Extract the (X, Y) coordinate from the center of the cell holding the provided text.  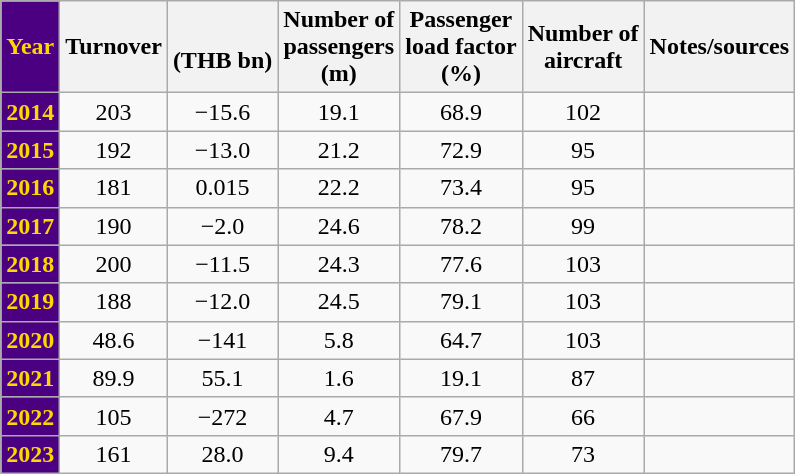
28.0 (222, 454)
79.7 (461, 454)
0.015 (222, 188)
−13.0 (222, 150)
192 (114, 150)
24.5 (339, 302)
Notes/sources (720, 47)
2018 (30, 264)
64.7 (461, 340)
−272 (222, 416)
2015 (30, 150)
188 (114, 302)
72.9 (461, 150)
73 (583, 454)
−141 (222, 340)
87 (583, 378)
2023 (30, 454)
102 (583, 112)
161 (114, 454)
−11.5 (222, 264)
1.6 (339, 378)
5.8 (339, 340)
2020 (30, 340)
78.2 (461, 226)
2022 (30, 416)
55.1 (222, 378)
22.2 (339, 188)
−15.6 (222, 112)
48.6 (114, 340)
99 (583, 226)
190 (114, 226)
67.9 (461, 416)
Year (30, 47)
2021 (30, 378)
89.9 (114, 378)
77.6 (461, 264)
66 (583, 416)
105 (114, 416)
Number ofpassengers(m) (339, 47)
73.4 (461, 188)
2014 (30, 112)
200 (114, 264)
79.1 (461, 302)
203 (114, 112)
−12.0 (222, 302)
181 (114, 188)
Turnover (114, 47)
(THB bn) (222, 47)
Passengerload factor(%) (461, 47)
9.4 (339, 454)
24.6 (339, 226)
68.9 (461, 112)
2019 (30, 302)
2016 (30, 188)
24.3 (339, 264)
21.2 (339, 150)
2017 (30, 226)
4.7 (339, 416)
Number ofaircraft (583, 47)
−2.0 (222, 226)
